Provide the [x, y] coordinate of the cell's center where the given text is located.  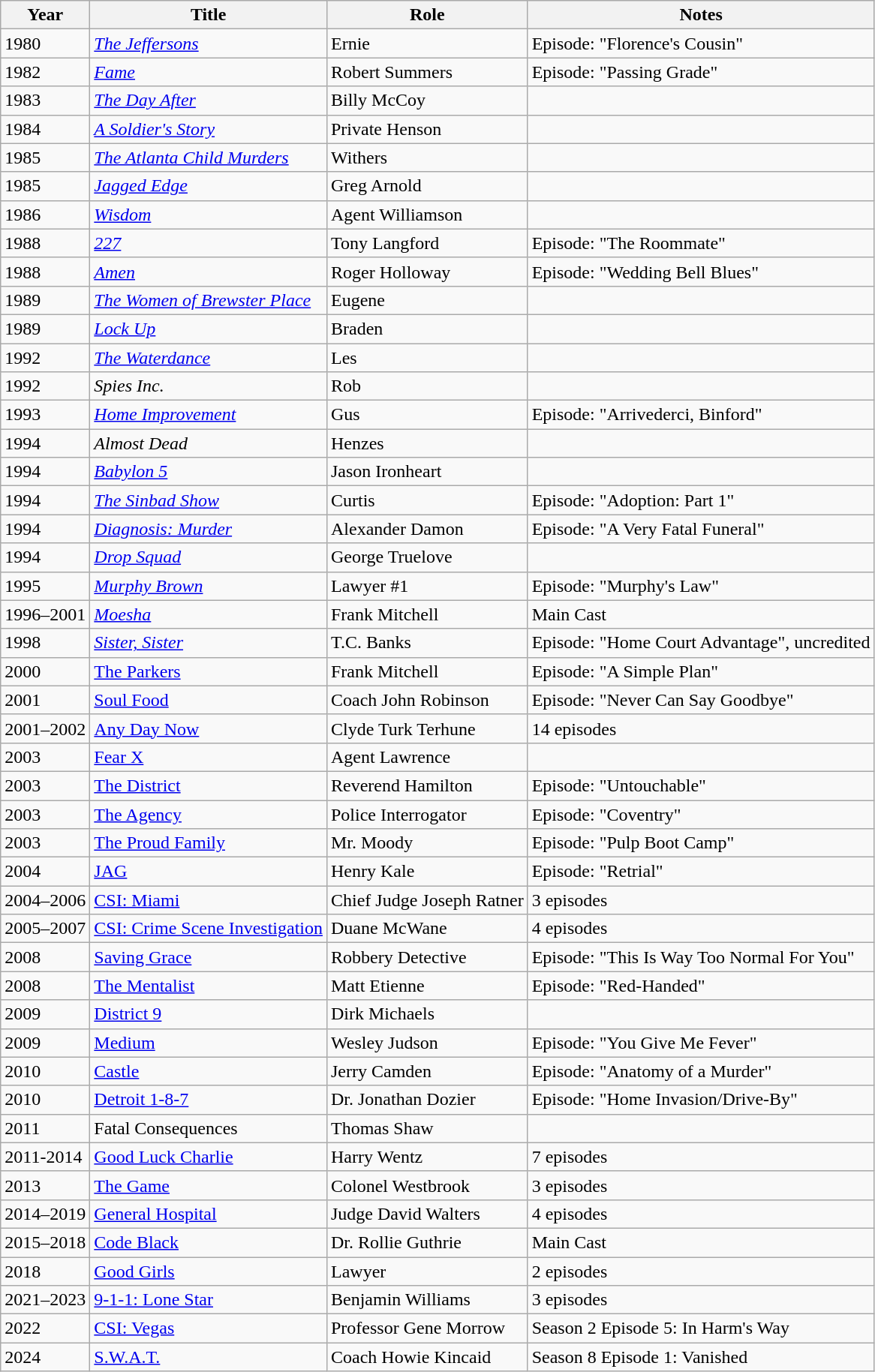
Henzes [427, 443]
Ernie [427, 44]
Gus [427, 415]
Billy McCoy [427, 101]
Good Girls [209, 1271]
Soul Food [209, 700]
Castle [209, 1071]
2015–2018 [45, 1242]
Roger Holloway [427, 272]
The Atlanta Child Murders [209, 158]
A Soldier's Story [209, 129]
1995 [45, 586]
Dirk Michaels [427, 1014]
General Hospital [209, 1214]
CSI: Crime Scene Investigation [209, 929]
Coach John Robinson [427, 700]
7 episodes [701, 1157]
Episode: "Florence's Cousin" [701, 44]
Episode: "Untouchable" [701, 785]
S.W.A.T. [209, 1357]
Episode: "You Give Me Fever" [701, 1043]
1980 [45, 44]
Episode: "Wedding Bell Blues" [701, 272]
Jason Ironheart [427, 472]
1996–2001 [45, 614]
Police Interrogator [427, 814]
Sister, Sister [209, 643]
Episode: "A Very Fatal Funeral" [701, 529]
Episode: "Passing Grade" [701, 72]
T.C. Banks [427, 643]
1998 [45, 643]
Wisdom [209, 215]
JAG [209, 872]
The Waterdance [209, 358]
2004–2006 [45, 900]
Jagged Edge [209, 186]
Tony Langford [427, 243]
The Day After [209, 101]
Episode: "Pulp Boot Camp" [701, 843]
Agent Lawrence [427, 757]
Judge David Walters [427, 1214]
The Women of Brewster Place [209, 300]
Notes [701, 15]
2014–2019 [45, 1214]
2000 [45, 671]
The Proud Family [209, 843]
2018 [45, 1271]
The Mentalist [209, 986]
District 9 [209, 1014]
Season 8 Episode 1: Vanished [701, 1357]
1982 [45, 72]
2001–2002 [45, 728]
Fatal Consequences [209, 1128]
Fear X [209, 757]
1993 [45, 415]
George Truelove [427, 557]
Medium [209, 1043]
Withers [427, 158]
Home Improvement [209, 415]
Episode: "This Is Way Too Normal For You" [701, 957]
Episode: "Adoption: Part 1" [701, 500]
Harry Wentz [427, 1157]
Saving Grace [209, 957]
Duane McWane [427, 929]
Code Black [209, 1242]
Curtis [427, 500]
14 episodes [701, 728]
Alexander Damon [427, 529]
Clyde Turk Terhune [427, 728]
Chief Judge Joseph Ratner [427, 900]
Episode: "Home Invasion/Drive-By" [701, 1100]
2005–2007 [45, 929]
The Jeffersons [209, 44]
The Parkers [209, 671]
Braden [427, 329]
CSI: Miami [209, 900]
Episode: "Red-Handed" [701, 986]
Lawyer [427, 1271]
Season 2 Episode 5: In Harm's Way [701, 1328]
The District [209, 785]
227 [209, 243]
2021–2023 [45, 1300]
Episode: "Retrial" [701, 872]
Professor Gene Morrow [427, 1328]
Murphy Brown [209, 586]
Agent Williamson [427, 215]
Private Henson [427, 129]
Coach Howie Kincaid [427, 1357]
Drop Squad [209, 557]
Detroit 1-8-7 [209, 1100]
Jerry Camden [427, 1071]
Dr. Rollie Guthrie [427, 1242]
Lawyer #1 [427, 586]
Year [45, 15]
1986 [45, 215]
Babylon 5 [209, 472]
Almost Dead [209, 443]
Lock Up [209, 329]
Matt Etienne [427, 986]
Benjamin Williams [427, 1300]
The Agency [209, 814]
Spies Inc. [209, 386]
The Sinbad Show [209, 500]
2011 [45, 1128]
Robert Summers [427, 72]
Greg Arnold [427, 186]
2004 [45, 872]
Wesley Judson [427, 1043]
The Game [209, 1185]
Robbery Detective [427, 957]
Good Luck Charlie [209, 1157]
2011-2014 [45, 1157]
Eugene [427, 300]
Moesha [209, 614]
2024 [45, 1357]
Episode: "Murphy's Law" [701, 586]
1983 [45, 101]
Episode: "Coventry" [701, 814]
Henry Kale [427, 872]
9-1-1: Lone Star [209, 1300]
Mr. Moody [427, 843]
2022 [45, 1328]
Thomas Shaw [427, 1128]
Rob [427, 386]
2001 [45, 700]
Reverend Hamilton [427, 785]
Amen [209, 272]
Role [427, 15]
Episode: "Anatomy of a Murder" [701, 1071]
2013 [45, 1185]
2 episodes [701, 1271]
Episode: "Arrivederci, Binford" [701, 415]
CSI: Vegas [209, 1328]
Episode: "Home Court Advantage", uncredited [701, 643]
Fame [209, 72]
Any Day Now [209, 728]
Colonel Westbrook [427, 1185]
Episode: "Never Can Say Goodbye" [701, 700]
Episode: "A Simple Plan" [701, 671]
Episode: "The Roommate" [701, 243]
Les [427, 358]
Dr. Jonathan Dozier [427, 1100]
1984 [45, 129]
Diagnosis: Murder [209, 529]
Title [209, 15]
